Pinpoint the cell where the given text exists, returning its (x, y) midpoint coordinate. 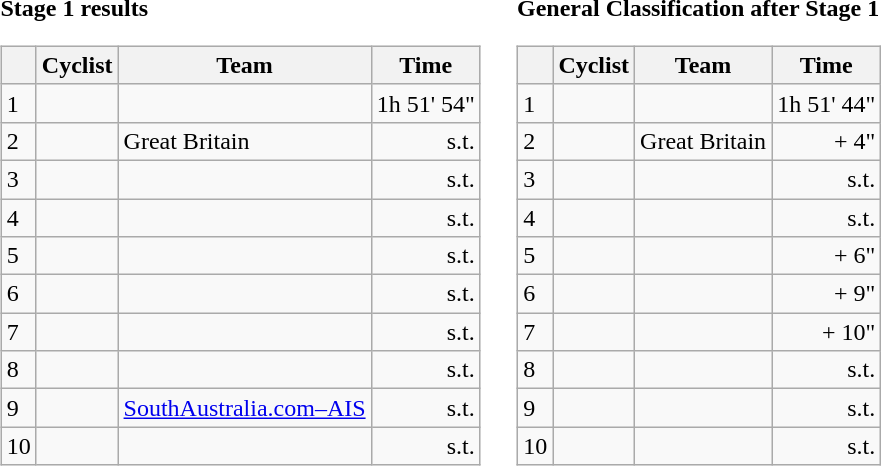
1h 51' 54" (426, 103)
+ 10" (826, 332)
+ 6" (826, 256)
1h 51' 44" (826, 103)
SouthAustralia.com–AIS (244, 408)
+ 9" (826, 294)
+ 4" (826, 141)
